Extract the [X, Y] coordinate from the center of the cell holding the provided text.  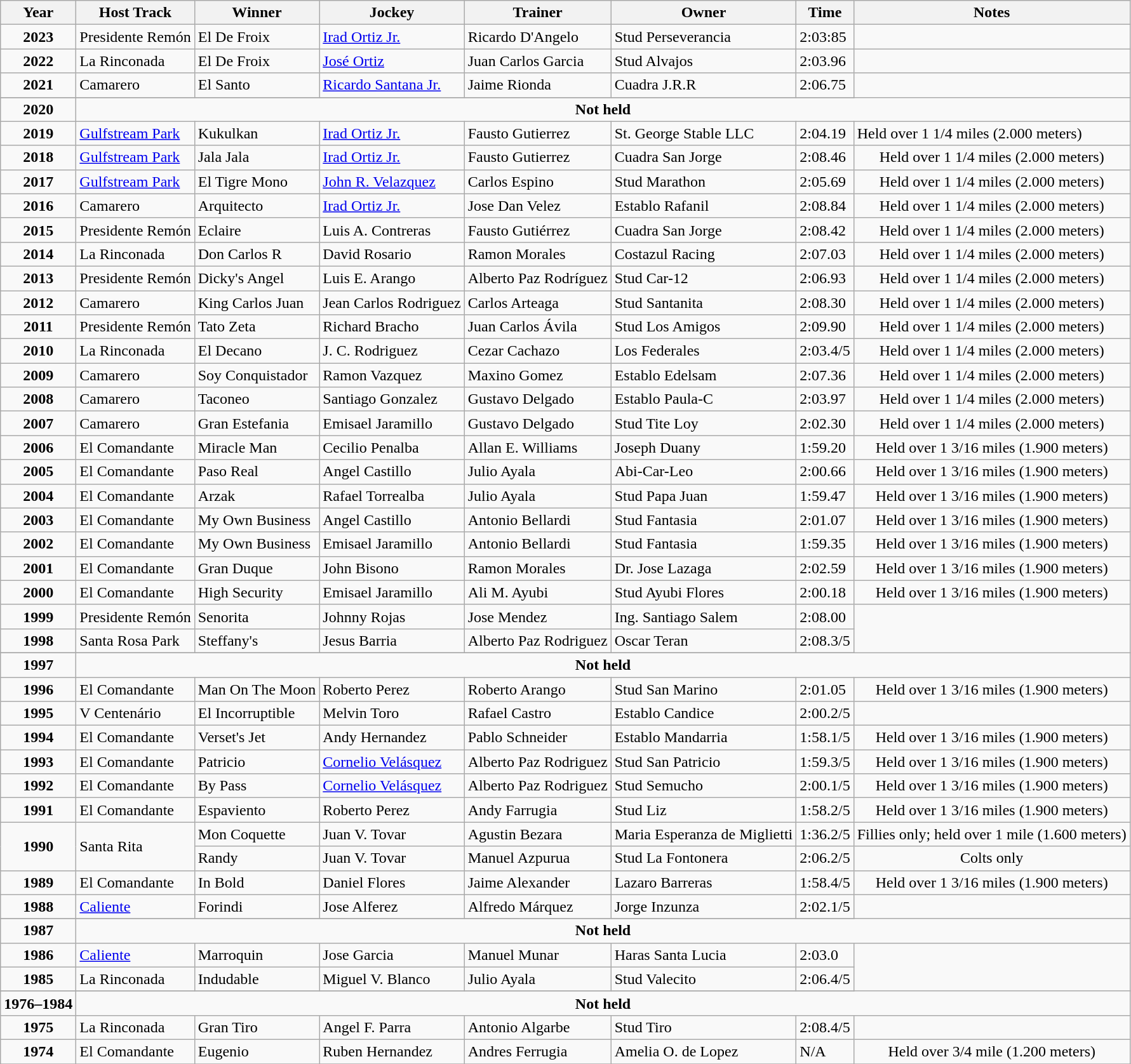
Juan Carlos Garcia [537, 61]
Stud Car-12 [704, 278]
2007 [38, 423]
Establo Edelsam [704, 375]
Fausto Gutiérrez [537, 230]
El Incorruptible [257, 714]
Luis A. Contreras [392, 230]
Haras Santa Lucia [704, 955]
Melvin Toro [392, 714]
Arquitecto [257, 206]
2021 [38, 85]
Eclaire [257, 230]
1997 [38, 665]
2:02.30 [825, 423]
Allan E. Williams [537, 448]
Jockey [392, 13]
2:06.4/5 [825, 979]
2016 [38, 206]
2:01.05 [825, 689]
Jesus Barria [392, 641]
Trainer [537, 13]
2006 [38, 448]
1975 [38, 1027]
Miguel V. Blanco [392, 979]
John Bisono [392, 568]
2:00.66 [825, 472]
Roberto Arango [537, 689]
Juan Carlos Ávila [537, 327]
Stud Marathon [704, 182]
Jose Mendez [537, 616]
José Ortiz [392, 61]
Andy Hernandez [392, 738]
Abi-Car-Leo [704, 472]
Man On The Moon [257, 689]
Andy Farrugia [537, 810]
2009 [38, 375]
Jaime Alexander [537, 882]
Santa Rosa Park [135, 641]
1:59.47 [825, 496]
Held over 3/4 mile (1.200 meters) [992, 1051]
2:08.30 [825, 303]
Espaviento [257, 810]
1988 [38, 907]
1991 [38, 810]
1989 [38, 882]
El Santo [257, 85]
Forindi [257, 907]
2:08.46 [825, 157]
2:01.07 [825, 520]
Establo Mandarria [704, 738]
Cecilio Penalba [392, 448]
Ing. Santiago Salem [704, 616]
V Centenário [135, 714]
Jaime Rionda [537, 85]
Host Track [135, 13]
Verset's Jet [257, 738]
By Pass [257, 786]
Carlos Espino [537, 182]
2002 [38, 544]
Stud Perseverancia [704, 37]
Stud Alvajos [704, 61]
Oscar Teran [704, 641]
Establo Rafanil [704, 206]
1:58.1/5 [825, 738]
Luis E. Arango [392, 278]
Costazul Racing [704, 254]
1992 [38, 786]
1995 [38, 714]
1974 [38, 1051]
Colts only [992, 858]
Stud Valecito [704, 979]
Alfredo Márquez [537, 907]
2022 [38, 61]
Richard Bracho [392, 327]
Andres Ferrugia [537, 1051]
2:08.84 [825, 206]
Winner [257, 13]
1:59.20 [825, 448]
2:08.00 [825, 616]
1993 [38, 762]
2:05.69 [825, 182]
2:06.93 [825, 278]
Alberto Paz Rodríguez [537, 278]
Cezar Cachazo [537, 351]
Ricardo D'Angelo [537, 37]
2:07.03 [825, 254]
King Carlos Juan [257, 303]
2:03.96 [825, 61]
2004 [38, 496]
Angel F. Parra [392, 1027]
Joseph Duany [704, 448]
High Security [257, 592]
Stud San Marino [704, 689]
2003 [38, 520]
Jala Jala [257, 157]
1999 [38, 616]
John R. Velazquez [392, 182]
Taconeo [257, 399]
Pablo Schneider [537, 738]
2:08.3/5 [825, 641]
2018 [38, 157]
2:08.4/5 [825, 1027]
1:58.4/5 [825, 882]
Notes [992, 13]
Manuel Munar [537, 955]
1996 [38, 689]
2:03:85 [825, 37]
1994 [38, 738]
Dicky's Angel [257, 278]
In Bold [257, 882]
Steffany's [257, 641]
Manuel Azpurua [537, 858]
Kukulkan [257, 133]
2005 [38, 472]
Ruben Hernandez [392, 1051]
Marroquin [257, 955]
2013 [38, 278]
Los Federales [704, 351]
Establo Paula-C [704, 399]
Year [38, 13]
Jean Carlos Rodriguez [392, 303]
Maria Esperanza de Miglietti [704, 834]
1998 [38, 641]
Stud Santanita [704, 303]
2014 [38, 254]
Gran Tiro [257, 1027]
2:06.75 [825, 85]
Arzak [257, 496]
El Decano [257, 351]
2019 [38, 133]
Jose Alferez [392, 907]
2015 [38, 230]
Santiago Gonzalez [392, 399]
Maxino Gomez [537, 375]
Stud Liz [704, 810]
2023 [38, 37]
Soy Conquistador [257, 375]
2020 [38, 109]
Stud Los Amigos [704, 327]
Carlos Arteaga [537, 303]
2008 [38, 399]
2012 [38, 303]
Eugenio [257, 1051]
Santa Rita [135, 846]
2010 [38, 351]
Miracle Man [257, 448]
Indudable [257, 979]
N/A [825, 1051]
Stud Ayubi Flores [704, 592]
2:08.42 [825, 230]
2:03.0 [825, 955]
1:59.35 [825, 544]
Don Carlos R [257, 254]
Stud Semucho [704, 786]
Paso Real [257, 472]
Time [825, 13]
1:36.2/5 [825, 834]
2011 [38, 327]
Dr. Jose Lazaga [704, 568]
Daniel Flores [392, 882]
Amelia O. de Lopez [704, 1051]
2:09.90 [825, 327]
Ali M. Ayubi [537, 592]
2001 [38, 568]
St. George Stable LLC [704, 133]
Cuadra J.R.R [704, 85]
2:02.59 [825, 568]
1987 [38, 931]
1:58.2/5 [825, 810]
2:03.4/5 [825, 351]
Tato Zeta [257, 327]
2:00.2/5 [825, 714]
Patricio [257, 762]
Owner [704, 13]
1986 [38, 955]
Stud Tiro [704, 1027]
2:03.97 [825, 399]
J. C. Rodriguez [392, 351]
Agustin Bezara [537, 834]
1990 [38, 846]
Stud La Fontonera [704, 858]
2000 [38, 592]
Rafael Torrealba [392, 496]
Gran Estefania [257, 423]
Rafael Castro [537, 714]
2:06.2/5 [825, 858]
Antonio Algarbe [537, 1027]
1976–1984 [38, 1003]
Jose Dan Velez [537, 206]
Lazaro Barreras [704, 882]
David Rosario [392, 254]
Jose Garcia [392, 955]
Fillies only; held over 1 mile (1.600 meters) [992, 834]
2:00.18 [825, 592]
2:04.19 [825, 133]
Ricardo Santana Jr. [392, 85]
Randy [257, 858]
Johnny Rojas [392, 616]
2017 [38, 182]
Ramon Vazquez [392, 375]
Jorge Inzunza [704, 907]
1985 [38, 979]
2:00.1/5 [825, 786]
Senorita [257, 616]
2:07.36 [825, 375]
El Tigre Mono [257, 182]
Mon Coquette [257, 834]
2:02.1/5 [825, 907]
Stud San Patricio [704, 762]
Gran Duque [257, 568]
1:59.3/5 [825, 762]
Establo Candice [704, 714]
Stud Tite Loy [704, 423]
Stud Papa Juan [704, 496]
